Search for the cell housing the specified text and yield its [x, y] center coordinate. 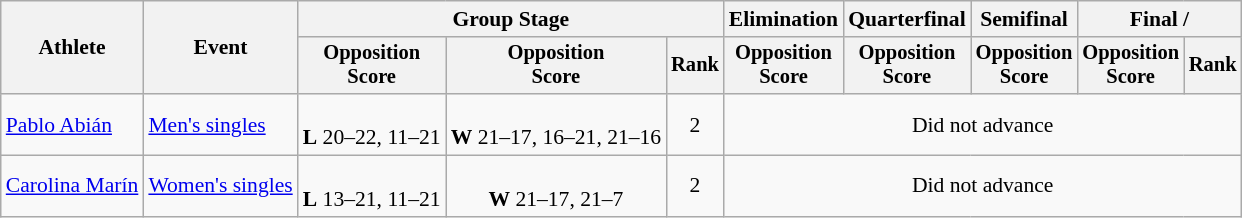
Final / [1159, 19]
L 13–21, 11–21 [372, 186]
Pablo Abián [72, 124]
Elimination [784, 19]
Athlete [72, 48]
Carolina Marín [72, 186]
Semifinal [1024, 19]
W 21–17, 16–21, 21–16 [556, 124]
W 21–17, 21–7 [556, 186]
Quarterfinal [907, 19]
L 20–22, 11–21 [372, 124]
Group Stage [511, 19]
Event [220, 48]
Men's singles [220, 124]
Women's singles [220, 186]
